Return the [x, y] coordinate for the center point of the cell that contains the specified text.  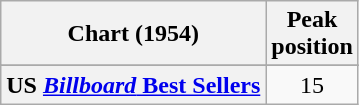
Peakposition [312, 34]
Chart (1954) [134, 34]
15 [312, 85]
US Billboard Best Sellers [134, 85]
